Provide the [x, y] coordinate of the cell's center where the given text is located.  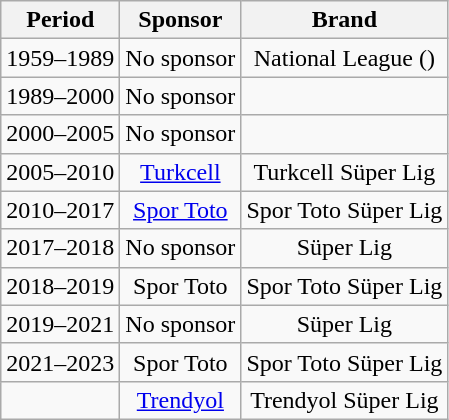
2005–2010 [60, 172]
1989–2000 [60, 96]
Period [60, 20]
Turkcell Süper Lig [344, 172]
Trendyol Süper Lig [344, 400]
1959–1989 [60, 58]
2017–2018 [60, 248]
2010–2017 [60, 210]
2000–2005 [60, 134]
Trendyol [180, 400]
Sponsor [180, 20]
2018–2019 [60, 286]
2021–2023 [60, 362]
Turkcell [180, 172]
Brand [344, 20]
National League () [344, 58]
2019–2021 [60, 324]
